Locate the cell with the specified text and output its [x, y] center coordinate. 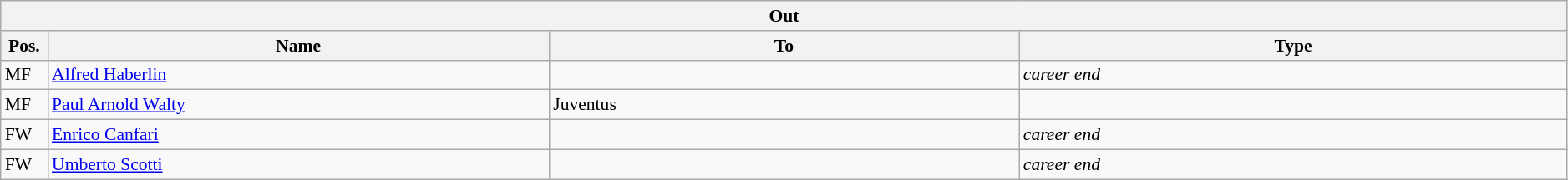
Pos. [24, 46]
Paul Arnold Walty [298, 105]
Alfred Haberlin [298, 75]
Enrico Canfari [298, 135]
Type [1293, 46]
Name [298, 46]
Umberto Scotti [298, 164]
Juventus [784, 105]
Out [784, 16]
To [784, 46]
